Return the [X, Y] coordinate for the center point of the cell that contains the specified text.  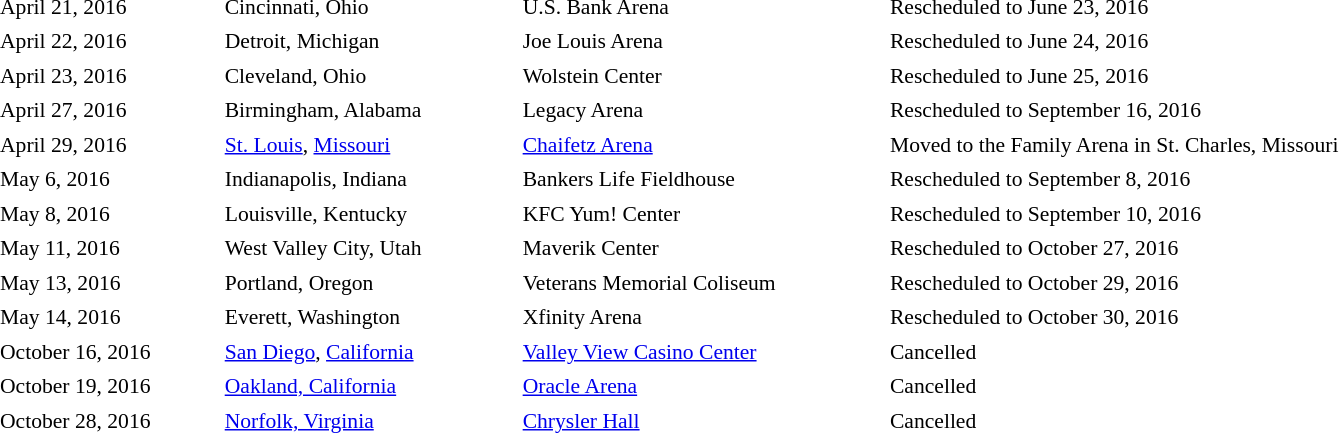
Portland, Oregon [370, 283]
Veterans Memorial Coliseum [702, 283]
Cleveland, Ohio [370, 76]
Legacy Arena [702, 110]
St. Louis, Missouri [370, 145]
Oracle Arena [702, 386]
Everett, Washington [370, 318]
Detroit, Michigan [370, 42]
Indianapolis, Indiana [370, 180]
West Valley City, Utah [370, 248]
Maverik Center [702, 248]
Wolstein Center [702, 76]
Joe Louis Arena [702, 42]
San Diego, California [370, 352]
Xfinity Arena [702, 318]
Oakland, California [370, 386]
KFC Yum! Center [702, 214]
Birmingham, Alabama [370, 110]
Valley View Casino Center [702, 352]
Louisville, Kentucky [370, 214]
Chaifetz Arena [702, 145]
Bankers Life Fieldhouse [702, 180]
